Pinpoint the cell where the given text exists, returning its [X, Y] midpoint coordinate. 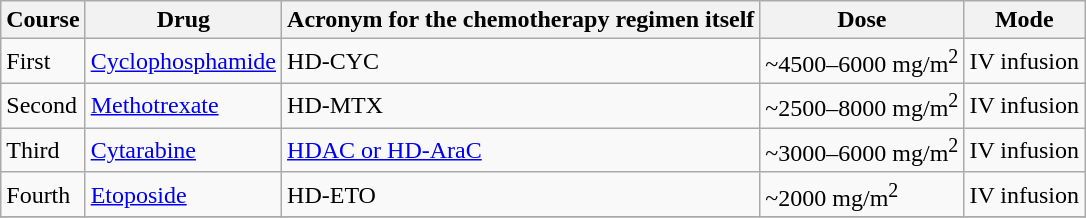
Etoposide [183, 194]
HD-MTX [521, 106]
~2500–8000 mg/m2 [862, 106]
Drug [183, 20]
HD-ETO [521, 194]
HD-CYC [521, 62]
Fourth [43, 194]
Methotrexate [183, 106]
Dose [862, 20]
Mode [1024, 20]
Cyclophosphamide [183, 62]
HDAC or HD-AraC [521, 150]
Course [43, 20]
Cytarabine [183, 150]
~4500–6000 mg/m2 [862, 62]
~2000 mg/m2 [862, 194]
Second [43, 106]
~3000–6000 mg/m2 [862, 150]
Acronym for the chemotherapy regimen itself [521, 20]
First [43, 62]
Third [43, 150]
